Pinpoint the cell where the given text exists, returning its (X, Y) midpoint coordinate. 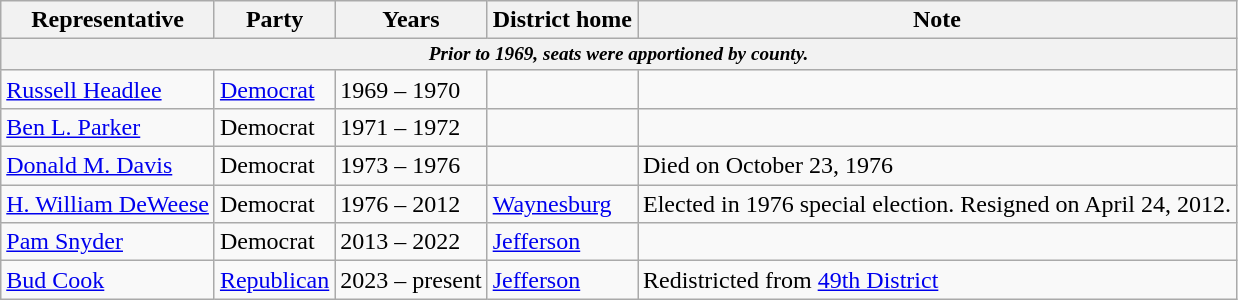
Prior to 1969, seats were apportioned by county. (619, 55)
Republican (274, 280)
1973 – 1976 (411, 166)
Elected in 1976 special election. Resigned on April 24, 2012. (938, 204)
Representative (108, 20)
H. William DeWeese (108, 204)
2023 – present (411, 280)
2013 – 2022 (411, 242)
Donald M. Davis (108, 166)
District home (562, 20)
Redistricted from 49th District (938, 280)
Died on October 23, 1976 (938, 166)
Bud Cook (108, 280)
1969 – 1970 (411, 89)
Russell Headlee (108, 89)
Party (274, 20)
1971 – 1972 (411, 128)
Waynesburg (562, 204)
1976 – 2012 (411, 204)
Years (411, 20)
Ben L. Parker (108, 128)
Pam Snyder (108, 242)
Note (938, 20)
